Identify which cell holds the provided text, then report its [x, y] central coordinate. 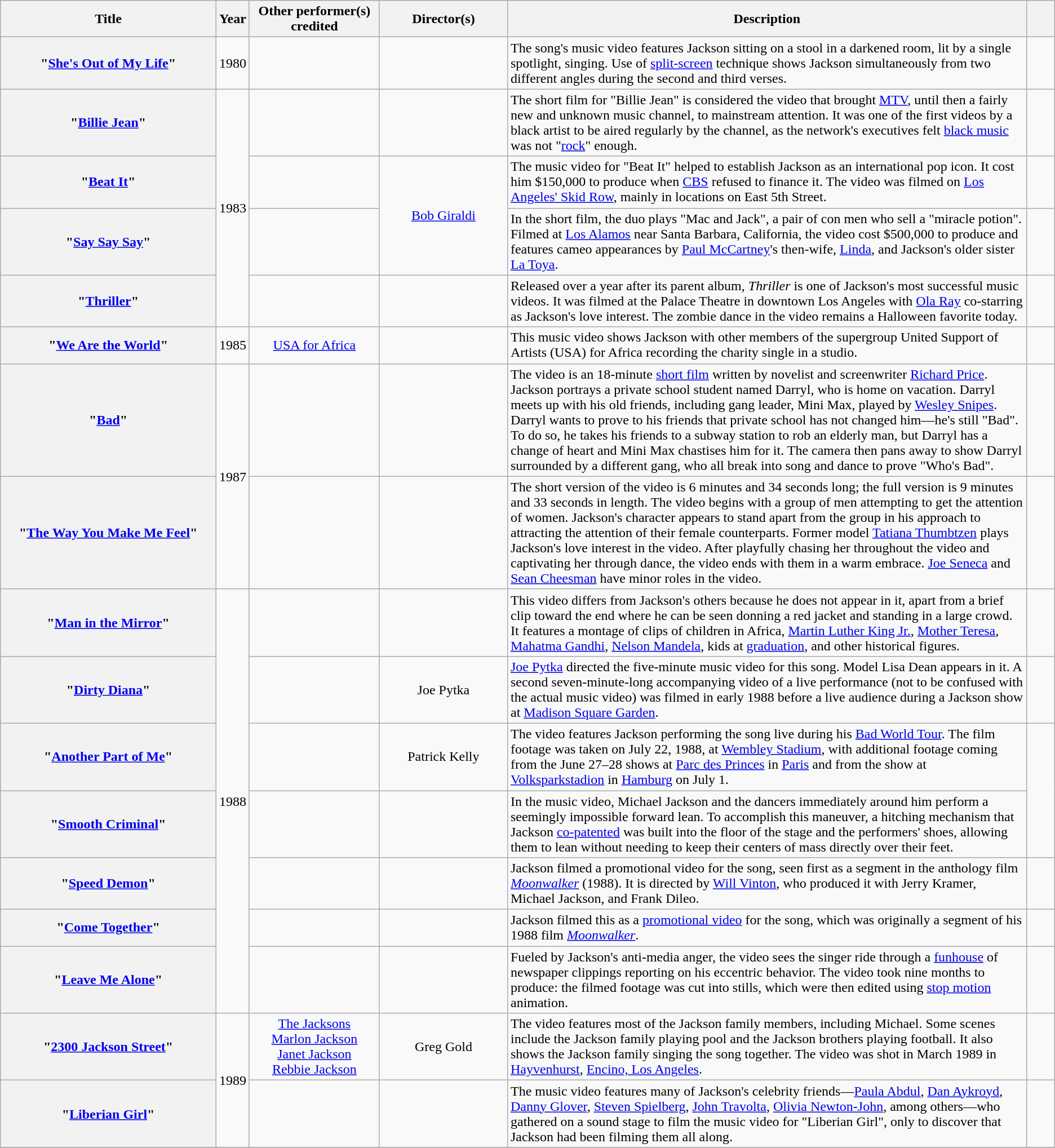
"The Way You Make Me Feel" [108, 533]
1980 [232, 63]
Joe Pytka [443, 690]
Description [766, 19]
"She's Out of My Life" [108, 63]
1989 [232, 1080]
Year [232, 19]
"We Are the World" [108, 345]
"Beat It" [108, 182]
1988 [232, 801]
"Speed Demon" [108, 884]
1983 [232, 208]
1985 [232, 345]
USA for Africa [314, 345]
Greg Gold [443, 1047]
"Man in the Mirror" [108, 622]
"Bad" [108, 420]
"Liberian Girl" [108, 1114]
"Say Say Say" [108, 241]
"Leave Me Alone" [108, 979]
"2300 Jackson Street" [108, 1047]
Jackson filmed this as a promotional video for the song, which was originally a segment of his 1988 film Moonwalker. [766, 928]
"Billie Jean" [108, 123]
1987 [232, 476]
Patrick Kelly [443, 756]
"Come Together" [108, 928]
The JacksonsMarlon JacksonJanet JacksonRebbie Jackson [314, 1047]
Other performer(s) credited [314, 19]
"Dirty Diana" [108, 690]
"Another Part of Me" [108, 756]
Title [108, 19]
Director(s) [443, 19]
"Thriller" [108, 301]
Bob Giraldi [443, 215]
"Smooth Criminal" [108, 824]
